For the text-containing cell, return its midpoint in (X, Y) coordinate format. 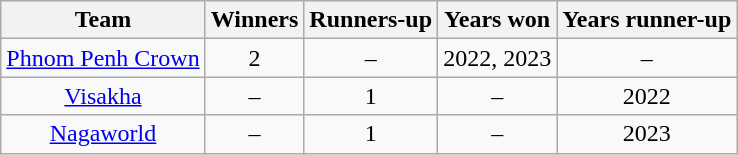
2 (254, 58)
Nagaworld (103, 134)
Winners (254, 20)
Visakha (103, 96)
Years won (498, 20)
Phnom Penh Crown (103, 58)
Years runner-up (647, 20)
Team (103, 20)
2023 (647, 134)
2022 (647, 96)
Runners-up (371, 20)
2022, 2023 (498, 58)
